Return [x, y] of the center of cell containing provided text 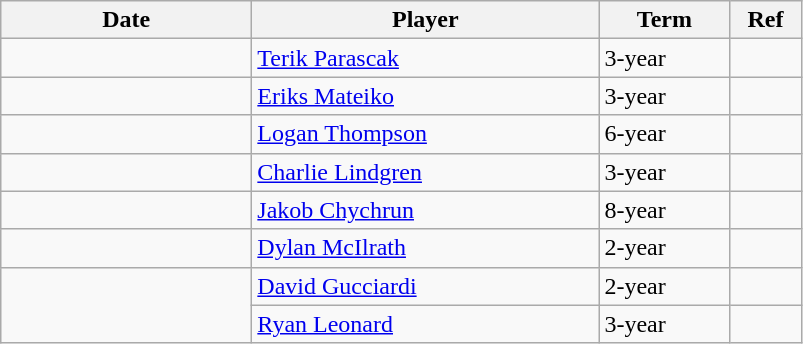
6-year [664, 134]
Ryan Leonard [426, 324]
Date [126, 20]
Charlie Lindgren [426, 172]
David Gucciardi [426, 286]
Jakob Chychrun [426, 210]
Term [664, 20]
Player [426, 20]
Eriks Mateiko [426, 96]
8-year [664, 210]
Terik Parascak [426, 58]
Dylan McIlrath [426, 248]
Logan Thompson [426, 134]
Ref [766, 20]
